Determine the [X, Y] coordinate at the center of the cell enclosing the given text.  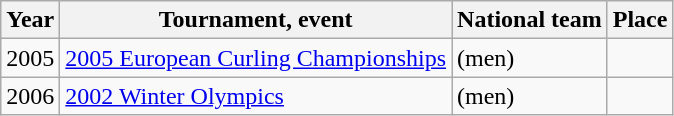
National team [530, 20]
2005 [30, 58]
Place [640, 20]
2002 Winter Olympics [256, 96]
2006 [30, 96]
2005 European Curling Championships [256, 58]
Tournament, event [256, 20]
Year [30, 20]
